From the cell containing the given text, extract its center point as [x, y] coordinate. 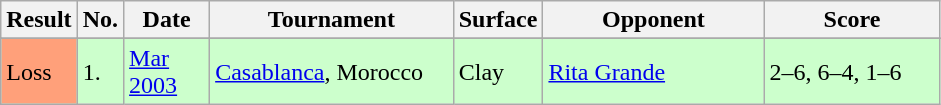
No. [100, 20]
Clay [498, 72]
Mar 2003 [167, 72]
1. [100, 72]
Date [167, 20]
Rita Grande [654, 72]
Casablanca, Morocco [332, 72]
Tournament [332, 20]
2–6, 6–4, 1–6 [852, 72]
Result [39, 20]
Score [852, 20]
Loss [39, 72]
Surface [498, 20]
Opponent [654, 20]
